Determine the [x, y] coordinate at the center of the cell enclosing the given text.  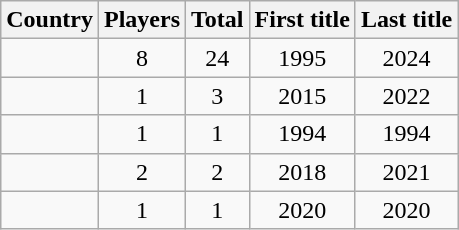
2024 [406, 58]
Total [218, 20]
1995 [302, 58]
Players [142, 20]
24 [218, 58]
3 [218, 96]
2015 [302, 96]
Country [50, 20]
2021 [406, 172]
8 [142, 58]
Last title [406, 20]
First title [302, 20]
2018 [302, 172]
2022 [406, 96]
